For the text-containing cell, return its midpoint in (X, Y) coordinate format. 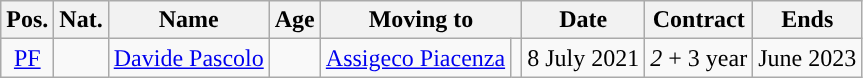
2 + 3 year (699, 58)
Name (188, 20)
8 July 2021 (584, 58)
Ends (808, 20)
Contract (699, 20)
Davide Pascolo (188, 58)
Pos. (28, 20)
Date (584, 20)
Nat. (81, 20)
Assigeco Piacenza (415, 58)
PF (28, 58)
Moving to (420, 20)
June 2023 (808, 58)
Age (294, 20)
